Find where the given text appears and provide that cell's center as [x, y] coordinate. 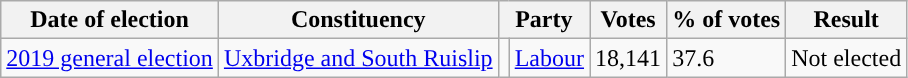
Result [846, 20]
Labour [549, 58]
Not elected [846, 58]
37.6 [726, 58]
Uxbridge and South Ruislip [358, 58]
2019 general election [110, 58]
Votes [628, 20]
Date of election [110, 20]
18,141 [628, 58]
% of votes [726, 20]
Constituency [358, 20]
Party [544, 20]
